Identify which cell holds the provided text, then report its [x, y] central coordinate. 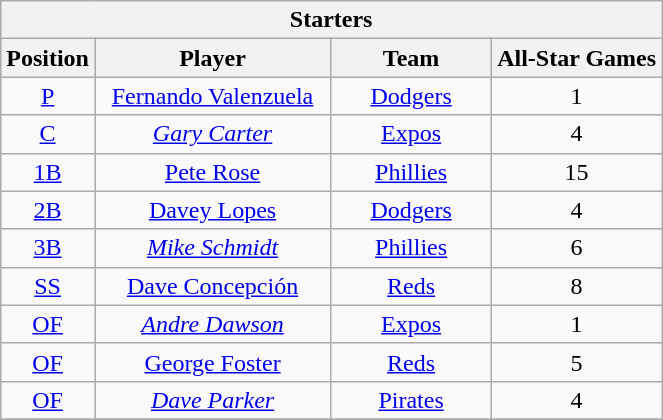
1B [48, 172]
6 [577, 248]
Mike Schmidt [212, 248]
Dave Parker [212, 400]
15 [577, 172]
Pirates [412, 400]
Davey Lopes [212, 210]
Team [412, 58]
Gary Carter [212, 134]
Andre Dawson [212, 324]
Player [212, 58]
SS [48, 286]
2B [48, 210]
C [48, 134]
5 [577, 362]
P [48, 96]
All-Star Games [577, 58]
Position [48, 58]
Fernando Valenzuela [212, 96]
George Foster [212, 362]
Pete Rose [212, 172]
8 [577, 286]
3B [48, 248]
Dave Concepción [212, 286]
Starters [332, 20]
